Find where the given text appears and provide that cell's center as [x, y] coordinate. 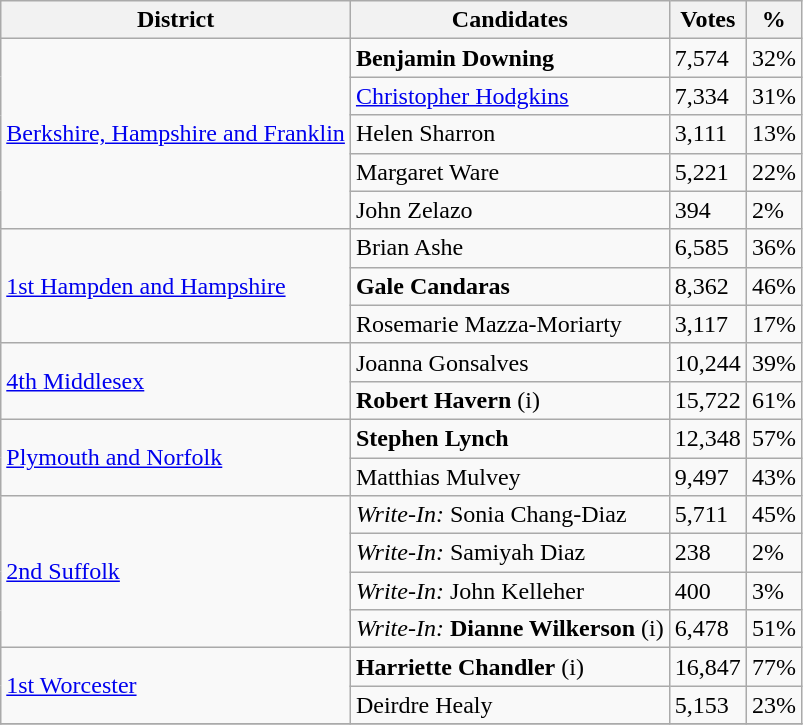
3% [774, 591]
45% [774, 515]
3,117 [708, 324]
Rosemarie Mazza-Moriarty [510, 324]
Plymouth and Norfolk [176, 457]
District [176, 20]
6,585 [708, 248]
Berkshire, Hampshire and Franklin [176, 134]
7,574 [708, 58]
Harriette Chandler (i) [510, 667]
Gale Candaras [510, 286]
15,722 [708, 400]
16,847 [708, 667]
Deirdre Healy [510, 705]
Brian Ashe [510, 248]
77% [774, 667]
3,111 [708, 134]
2nd Suffolk [176, 572]
John Zelazo [510, 210]
51% [774, 629]
10,244 [708, 362]
Joanna Gonsalves [510, 362]
1st Worcester [176, 686]
22% [774, 172]
31% [774, 96]
43% [774, 477]
Matthias Mulvey [510, 477]
46% [774, 286]
394 [708, 210]
39% [774, 362]
Margaret Ware [510, 172]
57% [774, 438]
Votes [708, 20]
238 [708, 553]
Robert Havern (i) [510, 400]
400 [708, 591]
8,362 [708, 286]
Stephen Lynch [510, 438]
61% [774, 400]
32% [774, 58]
23% [774, 705]
1st Hampden and Hampshire [176, 286]
5,711 [708, 515]
7,334 [708, 96]
5,221 [708, 172]
17% [774, 324]
9,497 [708, 477]
Helen Sharron [510, 134]
Write-In: John Kelleher [510, 591]
Benjamin Downing [510, 58]
13% [774, 134]
Candidates [510, 20]
4th Middlesex [176, 381]
5,153 [708, 705]
Write-In: Dianne Wilkerson (i) [510, 629]
Christopher Hodgkins [510, 96]
36% [774, 248]
12,348 [708, 438]
Write-In: Samiyah Diaz [510, 553]
6,478 [708, 629]
% [774, 20]
Write-In: Sonia Chang-Diaz [510, 515]
